Locate the cell with the specified text and output its (x, y) center coordinate. 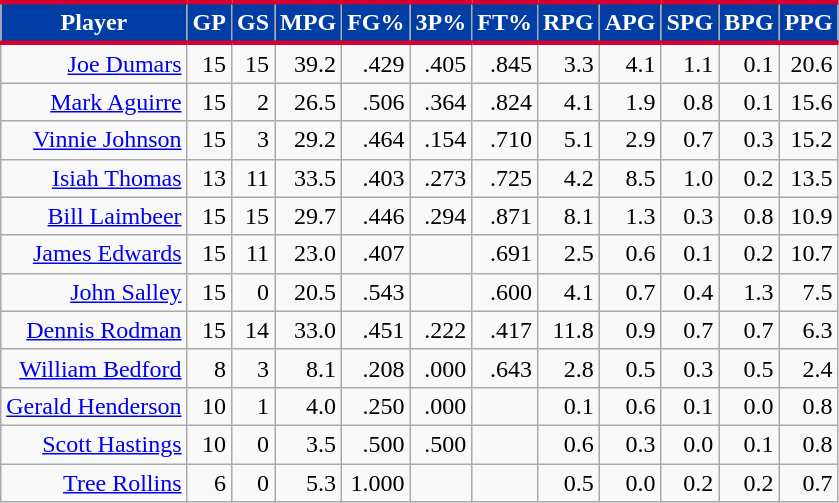
3P% (441, 22)
.691 (505, 254)
.417 (505, 330)
23.0 (308, 254)
.451 (376, 330)
10.7 (808, 254)
SPG (690, 22)
.871 (505, 216)
4.0 (308, 406)
William Bedford (94, 368)
.222 (441, 330)
.824 (505, 102)
.600 (505, 292)
15.2 (808, 140)
13 (209, 178)
7.5 (808, 292)
.208 (376, 368)
0.4 (690, 292)
.710 (505, 140)
11.8 (568, 330)
6 (209, 483)
.403 (376, 178)
8.5 (630, 178)
10.9 (808, 216)
.405 (441, 63)
8 (209, 368)
.464 (376, 140)
1 (252, 406)
1.9 (630, 102)
Isiah Thomas (94, 178)
Dennis Rodman (94, 330)
PPG (808, 22)
.506 (376, 102)
2.5 (568, 254)
Vinnie Johnson (94, 140)
.154 (441, 140)
29.7 (308, 216)
33.5 (308, 178)
RPG (568, 22)
26.5 (308, 102)
.250 (376, 406)
Joe Dumars (94, 63)
.364 (441, 102)
1.1 (690, 63)
15.6 (808, 102)
Bill Laimbeer (94, 216)
20.5 (308, 292)
2.9 (630, 140)
.643 (505, 368)
Mark Aguirre (94, 102)
MPG (308, 22)
.273 (441, 178)
14 (252, 330)
BPG (749, 22)
3.3 (568, 63)
GP (209, 22)
20.6 (808, 63)
13.5 (808, 178)
33.0 (308, 330)
Scott Hastings (94, 444)
Gerald Henderson (94, 406)
39.2 (308, 63)
2.4 (808, 368)
FT% (505, 22)
GS (252, 22)
.446 (376, 216)
29.2 (308, 140)
3.5 (308, 444)
APG (630, 22)
.407 (376, 254)
4.2 (568, 178)
Tree Rollins (94, 483)
.429 (376, 63)
1.000 (376, 483)
6.3 (808, 330)
5.1 (568, 140)
James Edwards (94, 254)
John Salley (94, 292)
FG% (376, 22)
0.9 (630, 330)
.294 (441, 216)
Player (94, 22)
1.0 (690, 178)
2 (252, 102)
2.8 (568, 368)
5.3 (308, 483)
.845 (505, 63)
.725 (505, 178)
.543 (376, 292)
